Return the [X, Y] coordinate for the center point of the cell that contains the specified text.  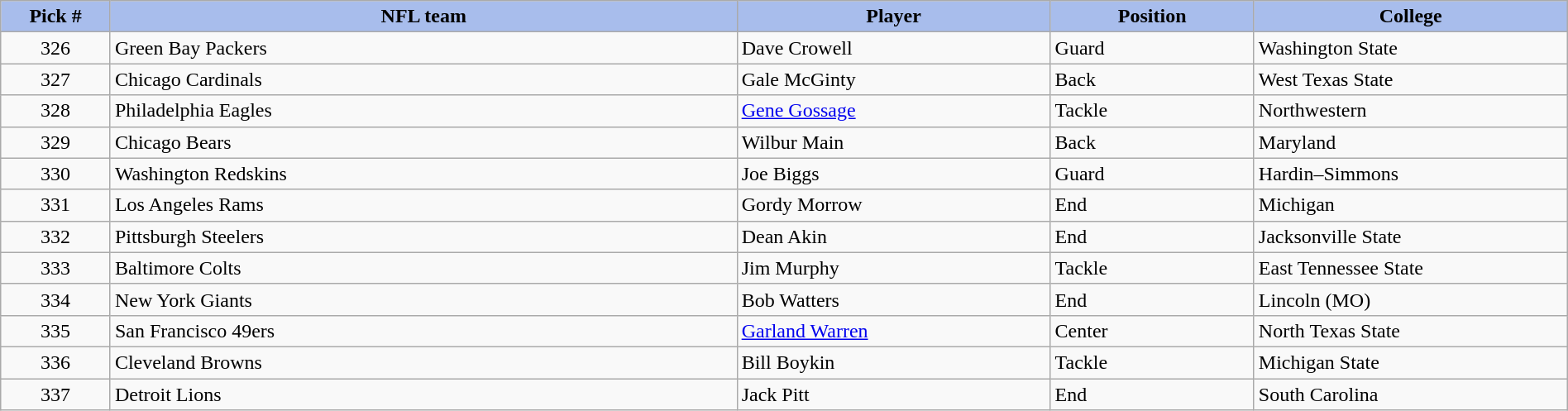
335 [56, 331]
332 [56, 237]
Hardin–Simmons [1411, 174]
Lincoln (MO) [1411, 299]
Washington Redskins [423, 174]
Michigan [1411, 205]
328 [56, 111]
Wilbur Main [893, 142]
College [1411, 17]
Chicago Cardinals [423, 79]
334 [56, 299]
333 [56, 268]
Los Angeles Rams [423, 205]
Chicago Bears [423, 142]
South Carolina [1411, 394]
Dave Crowell [893, 48]
Washington State [1411, 48]
Pittsburgh Steelers [423, 237]
Philadelphia Eagles [423, 111]
New York Giants [423, 299]
East Tennessee State [1411, 268]
326 [56, 48]
NFL team [423, 17]
San Francisco 49ers [423, 331]
North Texas State [1411, 331]
Bill Boykin [893, 362]
Cleveland Browns [423, 362]
Green Bay Packers [423, 48]
329 [56, 142]
Jacksonville State [1411, 237]
327 [56, 79]
Player [893, 17]
Detroit Lions [423, 394]
Gene Gossage [893, 111]
Jim Murphy [893, 268]
West Texas State [1411, 79]
Center [1152, 331]
Dean Akin [893, 237]
331 [56, 205]
336 [56, 362]
Joe Biggs [893, 174]
Jack Pitt [893, 394]
Gale McGinty [893, 79]
337 [56, 394]
330 [56, 174]
Baltimore Colts [423, 268]
Michigan State [1411, 362]
Garland Warren [893, 331]
Maryland [1411, 142]
Position [1152, 17]
Gordy Morrow [893, 205]
Northwestern [1411, 111]
Pick # [56, 17]
Bob Watters [893, 299]
